Locate the cell with the specified text and output its (x, y) center coordinate. 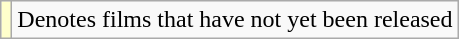
Denotes films that have not yet been released (235, 20)
